Return (x, y) of the center of cell containing provided text 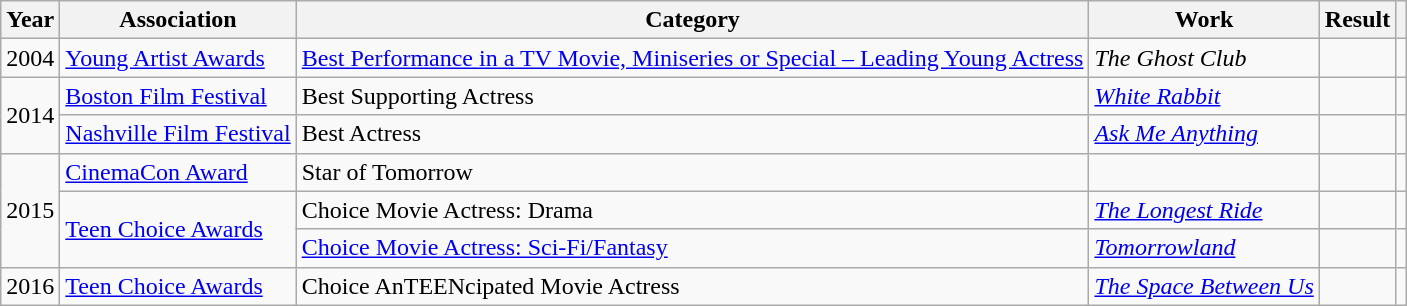
The Space Between Us (1204, 286)
2015 (30, 210)
The Ghost Club (1204, 58)
Choice Movie Actress: Sci-Fi/Fantasy (692, 248)
Work (1204, 20)
2016 (30, 286)
CinemaCon Award (178, 172)
Year (30, 20)
Ask Me Anything (1204, 134)
Category (692, 20)
2014 (30, 115)
Choice AnTEENcipated Movie Actress (692, 286)
Nashville Film Festival (178, 134)
Young Artist Awards (178, 58)
Tomorrowland (1204, 248)
The Longest Ride (1204, 210)
Best Performance in a TV Movie, Miniseries or Special – Leading Young Actress (692, 58)
Choice Movie Actress: Drama (692, 210)
Boston Film Festival (178, 96)
2004 (30, 58)
Association (178, 20)
Star of Tomorrow (692, 172)
White Rabbit (1204, 96)
Best Supporting Actress (692, 96)
Best Actress (692, 134)
Result (1357, 20)
